Search for the cell housing the specified text and yield its (x, y) center coordinate. 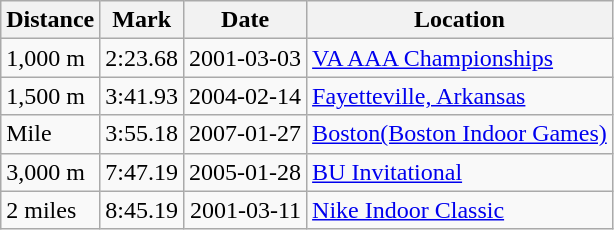
Location (460, 20)
Mark (142, 20)
BU Invitational (460, 172)
7:47.19 (142, 172)
8:45.19 (142, 210)
3:55.18 (142, 134)
3,000 m (50, 172)
1,000 m (50, 58)
1,500 m (50, 96)
2 miles (50, 210)
2005-01-28 (246, 172)
Fayetteville, Arkansas (460, 96)
Distance (50, 20)
Nike Indoor Classic (460, 210)
2004-02-14 (246, 96)
2:23.68 (142, 58)
Mile (50, 134)
2007-01-27 (246, 134)
2001-03-03 (246, 58)
2001-03-11 (246, 210)
Date (246, 20)
3:41.93 (142, 96)
VA AAA Championships (460, 58)
Boston(Boston Indoor Games) (460, 134)
